Pinpoint the cell where the given text exists, returning its [x, y] midpoint coordinate. 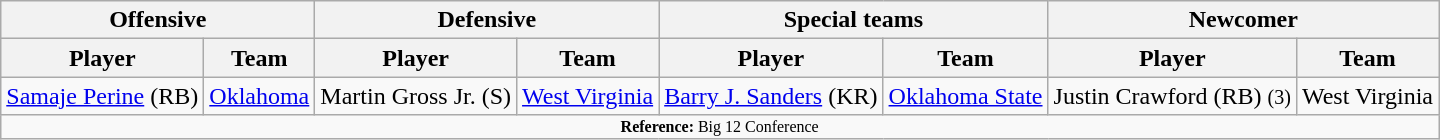
Barry J. Sanders (KR) [771, 96]
Reference: Big 12 Conference [720, 127]
Oklahoma [260, 96]
Martin Gross Jr. (S) [416, 96]
Offensive [158, 20]
Samaje Perine (RB) [102, 96]
Defensive [487, 20]
Newcomer [1243, 20]
Justin Crawford (RB) (3) [1172, 96]
Special teams [854, 20]
Oklahoma State [966, 96]
